Extract the [x, y] coordinate from the center of the cell holding the provided text.  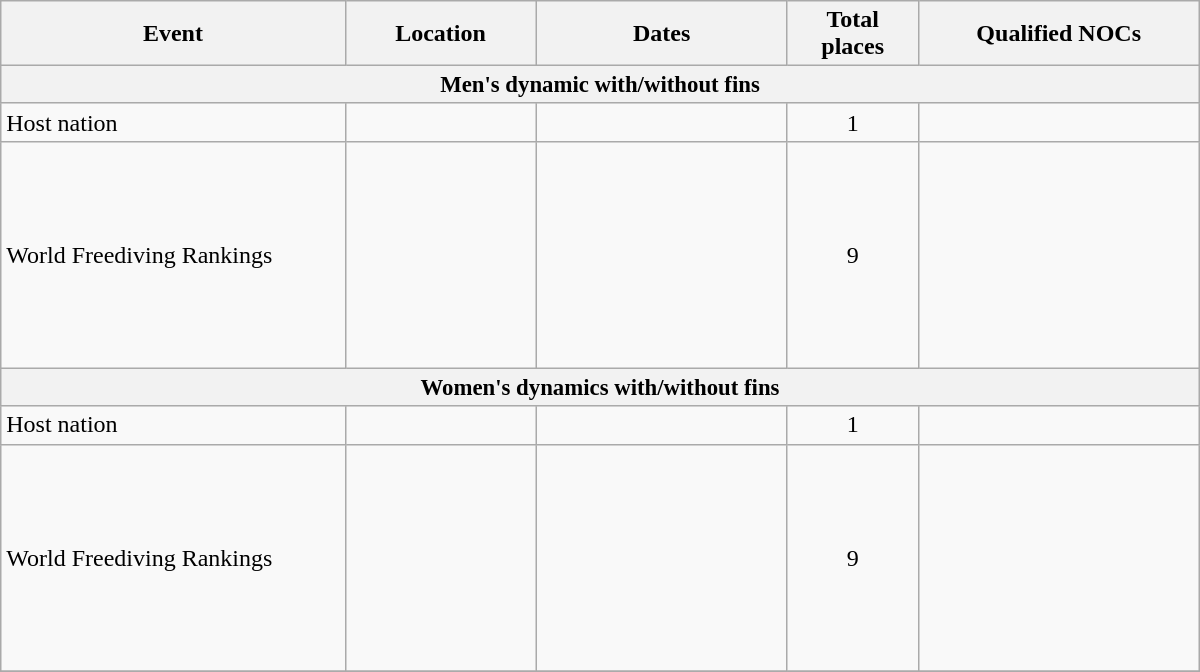
Total places [852, 34]
Dates [662, 34]
Event [173, 34]
Men's dynamic with/without fins [600, 85]
Location [440, 34]
Qualified NOCs [1058, 34]
Women's dynamics with/without fins [600, 388]
